From the cell containing the given text, extract its center point as [X, Y] coordinate. 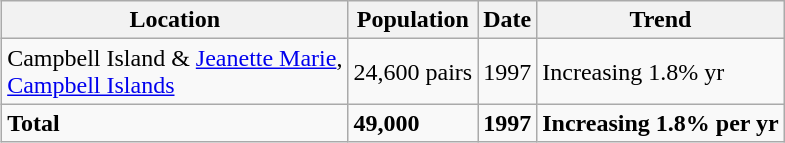
Date [508, 20]
Increasing 1.8% yr [661, 72]
Campbell Island & Jeanette Marie, Campbell Islands [175, 72]
Total [175, 123]
49,000 [413, 123]
Location [175, 20]
Trend [661, 20]
24,600 pairs [413, 72]
Increasing 1.8% per yr [661, 123]
Population [413, 20]
